Capture the cell that displays the provided text and extract its (x, y) central coordinate. 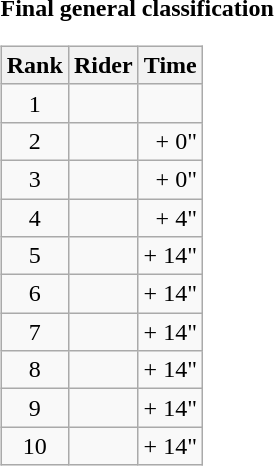
5 (34, 256)
4 (34, 217)
1 (34, 103)
2 (34, 141)
10 (34, 446)
Time (170, 65)
3 (34, 179)
+ 4" (170, 217)
9 (34, 408)
8 (34, 370)
7 (34, 332)
6 (34, 294)
Rank (34, 65)
Rider (103, 65)
